Locate the cell with the specified text and output its (X, Y) center coordinate. 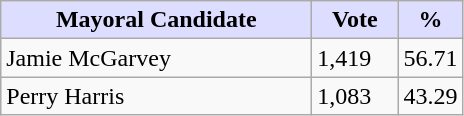
% (430, 20)
43.29 (430, 96)
Jamie McGarvey (156, 58)
1,083 (355, 96)
Vote (355, 20)
Mayoral Candidate (156, 20)
56.71 (430, 58)
1,419 (355, 58)
Perry Harris (156, 96)
